Extract the (x, y) coordinate from the center of the cell holding the provided text.  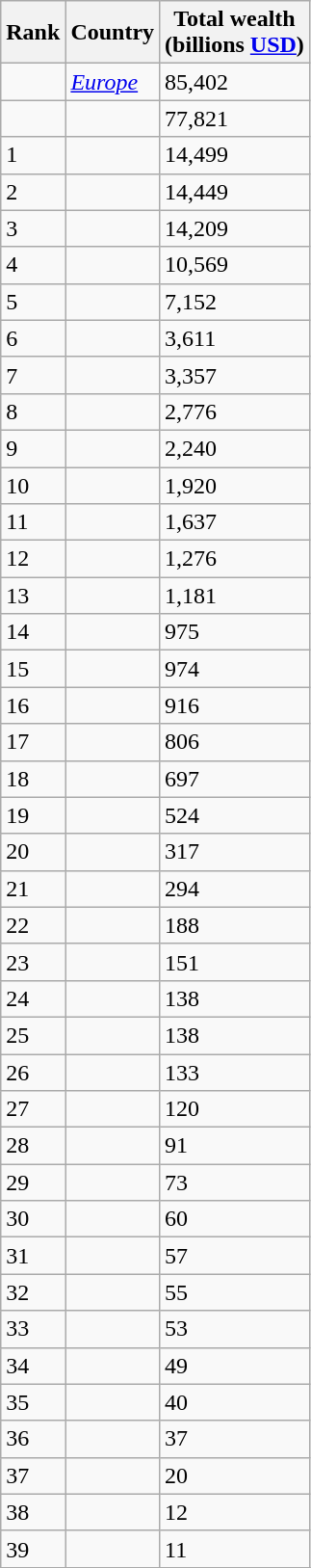
25 (33, 1035)
4 (33, 265)
27 (33, 1109)
Total wealth(billions USD) (235, 33)
38 (33, 1512)
974 (235, 669)
6 (33, 338)
524 (235, 815)
294 (235, 889)
13 (33, 596)
22 (33, 925)
31 (33, 1256)
Europe (113, 82)
26 (33, 1073)
1,276 (235, 559)
7 (33, 375)
7,152 (235, 302)
806 (235, 742)
14 (33, 632)
60 (235, 1219)
3,357 (235, 375)
5 (33, 302)
697 (235, 779)
Country (113, 33)
151 (235, 962)
29 (33, 1183)
34 (33, 1366)
19 (33, 815)
53 (235, 1329)
3,611 (235, 338)
1,181 (235, 596)
2,776 (235, 412)
32 (33, 1292)
133 (235, 1073)
33 (33, 1329)
24 (33, 998)
975 (235, 632)
14,209 (235, 228)
1 (33, 155)
57 (235, 1256)
91 (235, 1146)
10 (33, 485)
188 (235, 925)
317 (235, 852)
9 (33, 448)
16 (33, 705)
1,637 (235, 522)
18 (33, 779)
55 (235, 1292)
14,449 (235, 192)
30 (33, 1219)
36 (33, 1439)
2,240 (235, 448)
39 (33, 1549)
17 (33, 742)
28 (33, 1146)
Rank (33, 33)
40 (235, 1402)
10,569 (235, 265)
8 (33, 412)
2 (33, 192)
85,402 (235, 82)
120 (235, 1109)
21 (33, 889)
15 (33, 669)
1,920 (235, 485)
3 (33, 228)
73 (235, 1183)
77,821 (235, 119)
23 (33, 962)
14,499 (235, 155)
35 (33, 1402)
49 (235, 1366)
916 (235, 705)
